Provide the [x, y] coordinate of the cell's center where the given text is located.  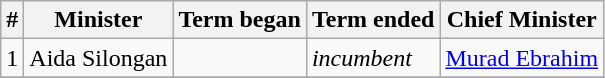
Aida Silongan [98, 58]
Term ended [373, 20]
Term began [240, 20]
incumbent [373, 58]
1 [12, 58]
Murad Ebrahim [522, 58]
Chief Minister [522, 20]
# [12, 20]
Minister [98, 20]
